Return the (X, Y) coordinate for the center point of the cell that contains the specified text.  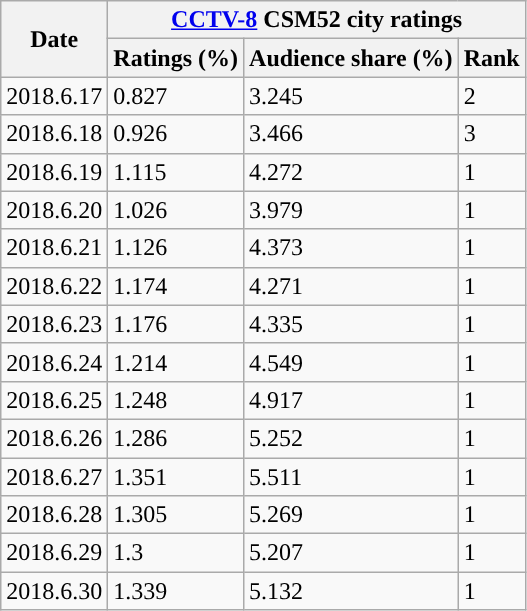
Ratings (%) (176, 58)
2018.6.25 (54, 400)
2018.6.27 (54, 477)
1.115 (176, 172)
Rank (492, 58)
1.3 (176, 553)
5.132 (352, 591)
3.466 (352, 134)
4.917 (352, 400)
2018.6.23 (54, 324)
4.335 (352, 324)
5.511 (352, 477)
1.248 (176, 400)
1.339 (176, 591)
2018.6.22 (54, 286)
5.252 (352, 438)
0.827 (176, 96)
5.207 (352, 553)
1.026 (176, 210)
4.549 (352, 362)
2018.6.26 (54, 438)
3.979 (352, 210)
1.286 (176, 438)
CCTV-8 CSM52 city ratings (316, 20)
4.271 (352, 286)
2018.6.29 (54, 553)
2018.6.20 (54, 210)
Audience share (%) (352, 58)
3.245 (352, 96)
2018.6.28 (54, 515)
1.214 (176, 362)
Date (54, 39)
4.373 (352, 248)
5.269 (352, 515)
2018.6.30 (54, 591)
1.305 (176, 515)
1.174 (176, 286)
2018.6.18 (54, 134)
1.176 (176, 324)
2018.6.19 (54, 172)
2 (492, 96)
3 (492, 134)
1.126 (176, 248)
2018.6.21 (54, 248)
4.272 (352, 172)
2018.6.24 (54, 362)
1.351 (176, 477)
0.926 (176, 134)
2018.6.17 (54, 96)
